For the text-containing cell, return its midpoint in [X, Y] coordinate format. 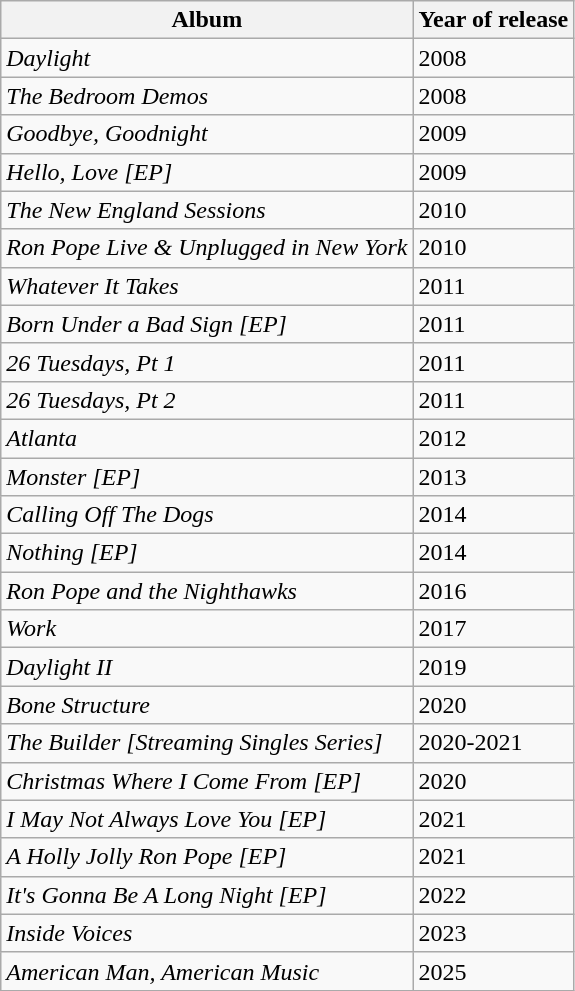
Work [207, 629]
Ron Pope Live & Unplugged in New York [207, 248]
2023 [494, 933]
Christmas Where I Come From [EP] [207, 781]
2025 [494, 971]
Hello, Love [EP] [207, 172]
A Holly Jolly Ron Pope [EP] [207, 857]
Year of release [494, 20]
2012 [494, 438]
The Builder [Streaming Singles Series] [207, 743]
2019 [494, 667]
The New England Sessions [207, 210]
Nothing [EP] [207, 553]
Goodbye, Goodnight [207, 134]
Ron Pope and the Nighthawks [207, 591]
The Bedroom Demos [207, 96]
American Man, American Music [207, 971]
2013 [494, 477]
2016 [494, 591]
Born Under a Bad Sign [EP] [207, 324]
Bone Structure [207, 705]
Album [207, 20]
2020-2021 [494, 743]
Daylight [207, 58]
Whatever It Takes [207, 286]
26 Tuesdays, Pt 1 [207, 362]
Atlanta [207, 438]
Inside Voices [207, 933]
Daylight II [207, 667]
2017 [494, 629]
26 Tuesdays, Pt 2 [207, 400]
Monster [EP] [207, 477]
I May Not Always Love You [EP] [207, 819]
2022 [494, 895]
It's Gonna Be A Long Night [EP] [207, 895]
Calling Off The Dogs [207, 515]
